From the cell containing the given text, extract its center point as [x, y] coordinate. 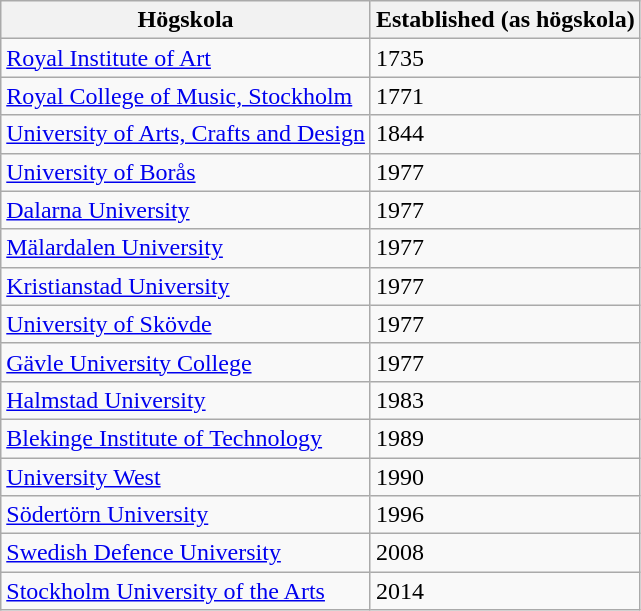
2008 [505, 553]
1771 [505, 96]
Blekinge Institute of Technology [186, 438]
Royal Institute of Art [186, 58]
Stockholm University of the Arts [186, 591]
1844 [505, 134]
University of Borås [186, 172]
1989 [505, 438]
Swedish Defence University [186, 553]
Gävle University College [186, 362]
Established (as högskola) [505, 20]
1735 [505, 58]
Södertörn University [186, 515]
Mälardalen University [186, 248]
Halmstad University [186, 400]
University of Skövde [186, 324]
1990 [505, 477]
Royal College of Music, Stockholm [186, 96]
Högskola [186, 20]
1996 [505, 515]
1983 [505, 400]
2014 [505, 591]
Kristianstad University [186, 286]
University West [186, 477]
University of Arts, Crafts and Design [186, 134]
Dalarna University [186, 210]
